Determine the (X, Y) coordinate at the center of the cell enclosing the given text.  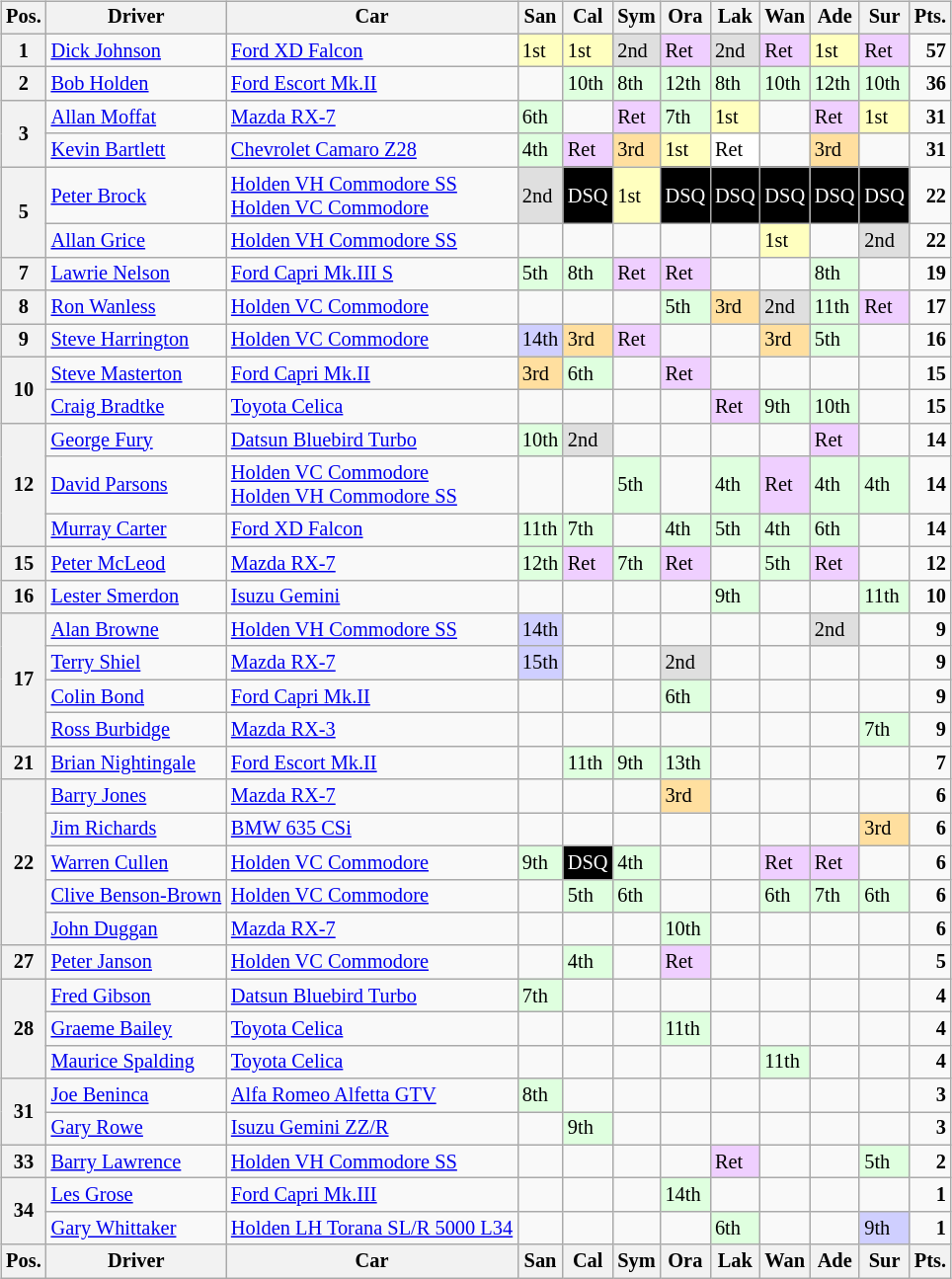
David Parsons (136, 485)
Holden VC Commodore Holden VH Commodore SS (371, 485)
Graeme Bailey (136, 1029)
Jim Richards (136, 830)
Gary Whittaker (136, 1229)
Peter Brock (136, 196)
33 (24, 1161)
Colin Bond (136, 696)
Mazda RX-3 (371, 730)
Ford Capri Mk.III (371, 1195)
Les Grose (136, 1195)
Joe Beninca (136, 1095)
Alfa Romeo Alfetta GTV (371, 1095)
13th (685, 762)
27 (24, 962)
Murray Carter (136, 530)
36 (930, 84)
Barry Lawrence (136, 1161)
Chevrolet Camaro Z28 (371, 150)
Ford Capri Mk.III S (371, 274)
Terry Shiel (136, 663)
Bob Holden (136, 84)
Fred Gibson (136, 996)
Kevin Bartlett (136, 150)
Clive Benson-Brown (136, 896)
George Fury (136, 440)
BMW 635 CSi (371, 830)
Barry Jones (136, 796)
Steve Masterton (136, 373)
21 (24, 762)
Warren Cullen (136, 862)
Lester Smerdon (136, 597)
Allan Moffat (136, 118)
Ross Burbidge (136, 730)
Peter McLeod (136, 563)
Ron Wanless (136, 307)
34 (24, 1211)
28 (24, 1029)
Alan Browne (136, 630)
Craig Bradtke (136, 407)
Brian Nightingale (136, 762)
Steve Harrington (136, 341)
Holden LH Torana SL/R 5000 L34 (371, 1229)
19 (930, 274)
Dick Johnson (136, 50)
15th (540, 663)
Holden VH Commodore SS Holden VC Commodore (371, 196)
Lawrie Nelson (136, 274)
Isuzu Gemini (371, 597)
Allan Grice (136, 241)
57 (930, 50)
Maurice Spalding (136, 1062)
Isuzu Gemini ZZ/R (371, 1129)
John Duggan (136, 929)
Peter Janson (136, 962)
8 (24, 307)
Gary Rowe (136, 1129)
